Return [X, Y] of the center of cell containing provided text 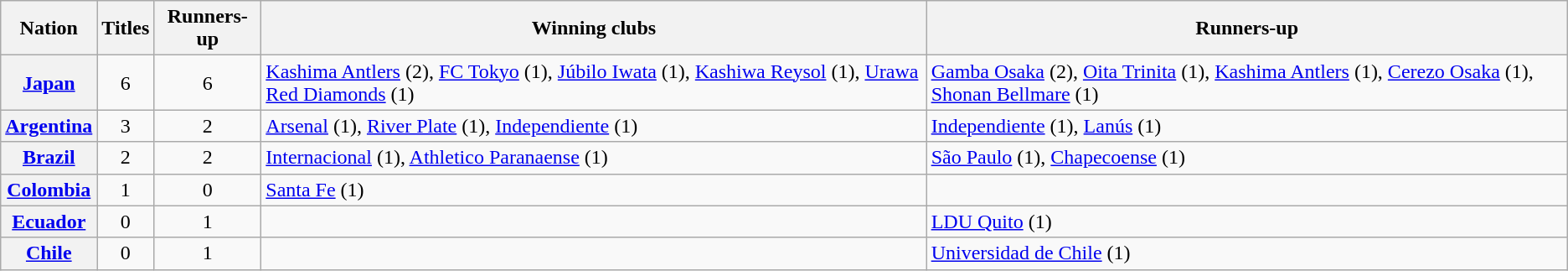
Chile [49, 253]
Internacional (1), Athletico Paranaense (1) [594, 158]
Gamba Osaka (2), Oita Trinita (1), Kashima Antlers (1), Cerezo Osaka (1), Shonan Bellmare (1) [1246, 82]
Arsenal (1), River Plate (1), Independiente (1) [594, 126]
Independiente (1), Lanús (1) [1246, 126]
Ecuador [49, 221]
São Paulo (1), Chapecoense (1) [1246, 158]
Nation [49, 29]
3 [126, 126]
Kashima Antlers (2), FC Tokyo (1), Júbilo Iwata (1), Kashiwa Reysol (1), Urawa Red Diamonds (1) [594, 82]
Santa Fe (1) [594, 190]
Argentina [49, 126]
LDU Quito (1) [1246, 221]
Winning clubs [594, 29]
Colombia [49, 190]
Brazil [49, 158]
Universidad de Chile (1) [1246, 253]
Titles [126, 29]
Japan [49, 82]
